Return the [x, y] coordinate for the center point of the cell that contains the specified text.  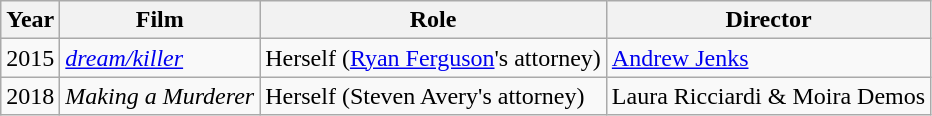
dream/killer [160, 58]
Herself (Steven Avery's attorney) [434, 96]
Role [434, 20]
2018 [30, 96]
Director [768, 20]
Laura Ricciardi & Moira Demos [768, 96]
Film [160, 20]
Year [30, 20]
Herself (Ryan Ferguson's attorney) [434, 58]
Andrew Jenks [768, 58]
Making a Murderer [160, 96]
2015 [30, 58]
